Scan for the cell matching the given text and deliver its [X, Y] coordinate at center. 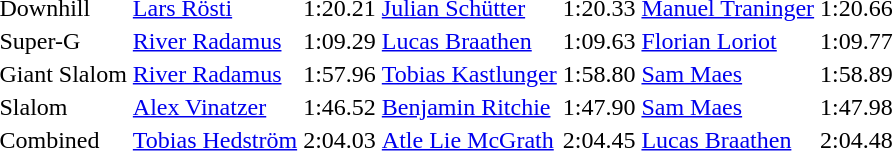
Tobias Kastlunger [469, 74]
Alex Vinatzer [214, 107]
1:46.52 [340, 107]
1:47.90 [599, 107]
1:58.80 [599, 74]
1:09.63 [599, 41]
Lucas Braathen [469, 41]
1:09.29 [340, 41]
Florian Loriot [728, 41]
Benjamin Ritchie [469, 107]
1:57.96 [340, 74]
